From the cell containing the given text, extract its center point as [x, y] coordinate. 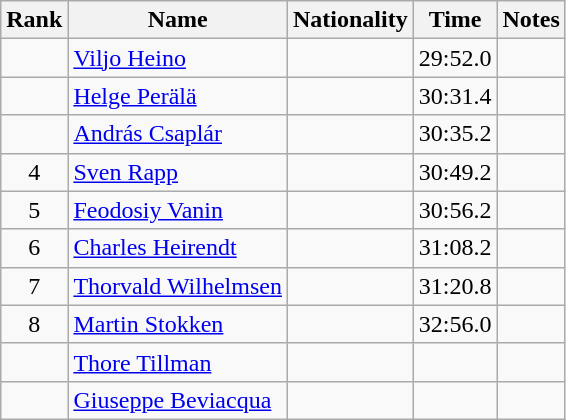
Thorvald Wilhelmsen [178, 286]
29:52.0 [455, 58]
Giuseppe Beviacqua [178, 400]
31:08.2 [455, 248]
Thore Tillman [178, 362]
4 [34, 172]
30:31.4 [455, 96]
30:56.2 [455, 210]
5 [34, 210]
Time [455, 20]
6 [34, 248]
Sven Rapp [178, 172]
Rank [34, 20]
Name [178, 20]
Feodosiy Vanin [178, 210]
Charles Heirendt [178, 248]
András Csaplár [178, 134]
31:20.8 [455, 286]
32:56.0 [455, 324]
Viljo Heino [178, 58]
30:49.2 [455, 172]
Helge Perälä [178, 96]
Martin Stokken [178, 324]
7 [34, 286]
Nationality [350, 20]
8 [34, 324]
Notes [531, 20]
30:35.2 [455, 134]
